From the cell containing the given text, extract its center point as (x, y) coordinate. 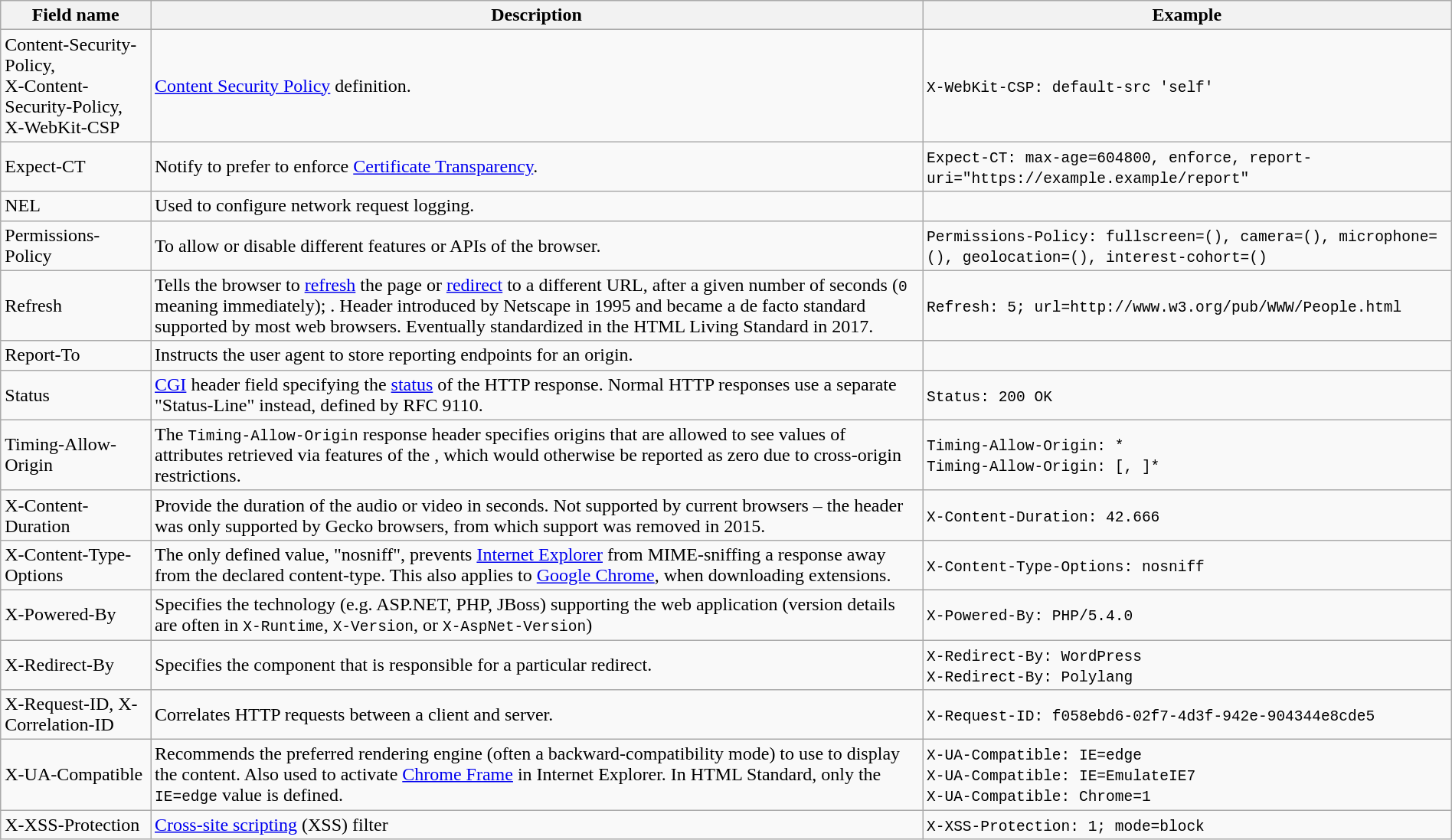
X-Redirect-By: WordPressX-Redirect-By: Polylang (1187, 665)
Refresh (76, 306)
Description (536, 15)
Expect-CT: max-age=604800, enforce, report-uri="https://example.example/report" (1187, 167)
Correlates HTTP requests between a client and server. (536, 715)
X-UA-Compatible: IE=edgeX-UA-Compatible: IE=EmulateIE7X-UA-Compatible: Chrome=1 (1187, 775)
Refresh: 5; url=http://www.w3.org/pub/WWW/People.html (1187, 306)
Specifies the component that is responsible for a particular redirect. (536, 665)
To allow or disable different features or APIs of the browser. (536, 245)
Content-Security-Policy,X-Content-Security-Policy,X-WebKit-CSP (76, 86)
Timing-Allow-Origin: *Timing-Allow-Origin: [, ]* (1187, 455)
Field name (76, 15)
X-XSS-Protection: 1; mode=block (1187, 825)
X-Request-ID, X-Correlation-ID (76, 715)
X-XSS-Protection (76, 825)
X-Content-Duration: 42.666 (1187, 515)
Status: 200 OK (1187, 395)
Used to configure network request logging. (536, 206)
NEL (76, 206)
Example (1187, 15)
Report-To (76, 355)
Instructs the user agent to store reporting endpoints for an origin. (536, 355)
X-Request-ID: f058ebd6-02f7-4d3f-942e-904344e8cde5 (1187, 715)
Permissions-Policy: fullscreen=(), camera=(), microphone=(), geolocation=(), interest-cohort=() (1187, 245)
X-Content-Duration (76, 515)
Timing-Allow-Origin (76, 455)
X-WebKit-CSP: default-src 'self' (1187, 86)
Content Security Policy definition. (536, 86)
Cross-site scripting (XSS) filter (536, 825)
X-Redirect-By (76, 665)
Notify to prefer to enforce Certificate Transparency. (536, 167)
Status (76, 395)
Permissions-Policy (76, 245)
X-Content-Type-Options (76, 565)
X-Powered-By: PHP/5.4.0 (1187, 614)
CGI header field specifying the status of the HTTP response. Normal HTTP responses use a separate "Status-Line" instead, defined by RFC 9110. (536, 395)
X-UA-Compatible (76, 775)
X-Content-Type-Options: nosniff (1187, 565)
X-Powered-By (76, 614)
Expect-CT (76, 167)
